For the text-containing cell, return its midpoint in (X, Y) coordinate format. 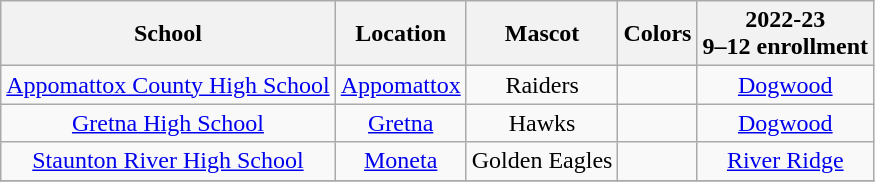
Staunton River High School (168, 161)
River Ridge (786, 161)
Appomattox (400, 85)
Appomattox County High School (168, 85)
Mascot (542, 34)
Gretna (400, 123)
School (168, 34)
Location (400, 34)
Hawks (542, 123)
Gretna High School (168, 123)
Raiders (542, 85)
Moneta (400, 161)
Golden Eagles (542, 161)
2022-239–12 enrollment (786, 34)
Colors (658, 34)
